Return [x, y] of the center of cell containing provided text 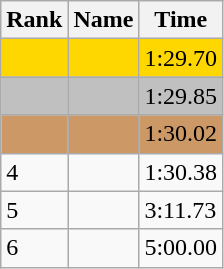
1:29.85 [181, 96]
3:11.73 [181, 210]
Time [181, 20]
1:30.02 [181, 134]
5:00.00 [181, 248]
4 [34, 172]
1:30.38 [181, 172]
Name [104, 20]
5 [34, 210]
1:29.70 [181, 58]
Rank [34, 20]
6 [34, 248]
